Identify which cell holds the provided text, then report its [X, Y] central coordinate. 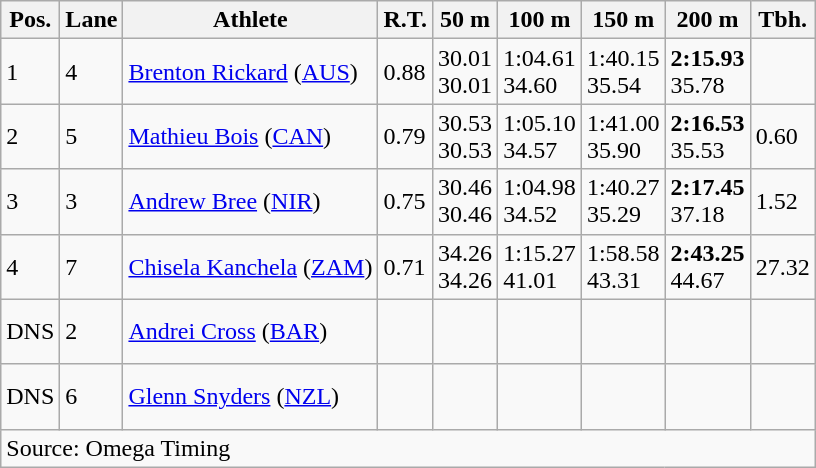
0.71 [406, 266]
7 [92, 266]
Athlete [250, 20]
1:41.0035.90 [623, 136]
2:17.4537.18 [708, 202]
1:05.1034.57 [540, 136]
Chisela Kanchela (ZAM) [250, 266]
Brenton Rickard (AUS) [250, 72]
27.32 [782, 266]
200 m [708, 20]
Andrei Cross (BAR) [250, 332]
Source: Omega Timing [408, 448]
2:15.9335.78 [708, 72]
1:40.1535.54 [623, 72]
2:16.5335.53 [708, 136]
1:15.2741.01 [540, 266]
0.60 [782, 136]
Tbh. [782, 20]
100 m [540, 20]
Glenn Snyders (NZL) [250, 396]
0.75 [406, 202]
1:58.5843.31 [623, 266]
1:04.6134.60 [540, 72]
5 [92, 136]
1.52 [782, 202]
0.79 [406, 136]
0.88 [406, 72]
6 [92, 396]
1:40.2735.29 [623, 202]
2:43.2544.67 [708, 266]
30.0130.01 [466, 72]
R.T. [406, 20]
34.2634.26 [466, 266]
50 m [466, 20]
Andrew Bree (NIR) [250, 202]
30.5330.53 [466, 136]
30.4630.46 [466, 202]
1 [30, 72]
Pos. [30, 20]
Lane [92, 20]
150 m [623, 20]
Mathieu Bois (CAN) [250, 136]
1:04.9834.52 [540, 202]
